Scan for the cell matching the given text and deliver its [X, Y] coordinate at center. 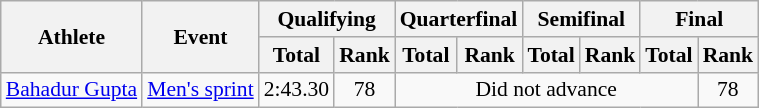
Did not advance [546, 90]
Bahadur Gupta [72, 90]
Semifinal [581, 19]
Men's sprint [200, 90]
Athlete [72, 36]
2:43.30 [296, 90]
Quarterfinal [459, 19]
Qualifying [327, 19]
Final [699, 19]
Event [200, 36]
